Search for the cell housing the specified text and yield its [X, Y] center coordinate. 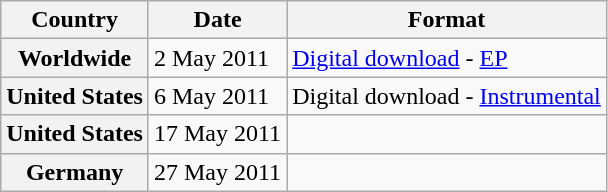
Digital download - Instrumental [447, 96]
Format [447, 20]
Digital download - EP [447, 58]
Germany [75, 172]
Date [217, 20]
Worldwide [75, 58]
6 May 2011 [217, 96]
2 May 2011 [217, 58]
17 May 2011 [217, 134]
27 May 2011 [217, 172]
Country [75, 20]
